Capture the cell that displays the provided text and extract its (x, y) central coordinate. 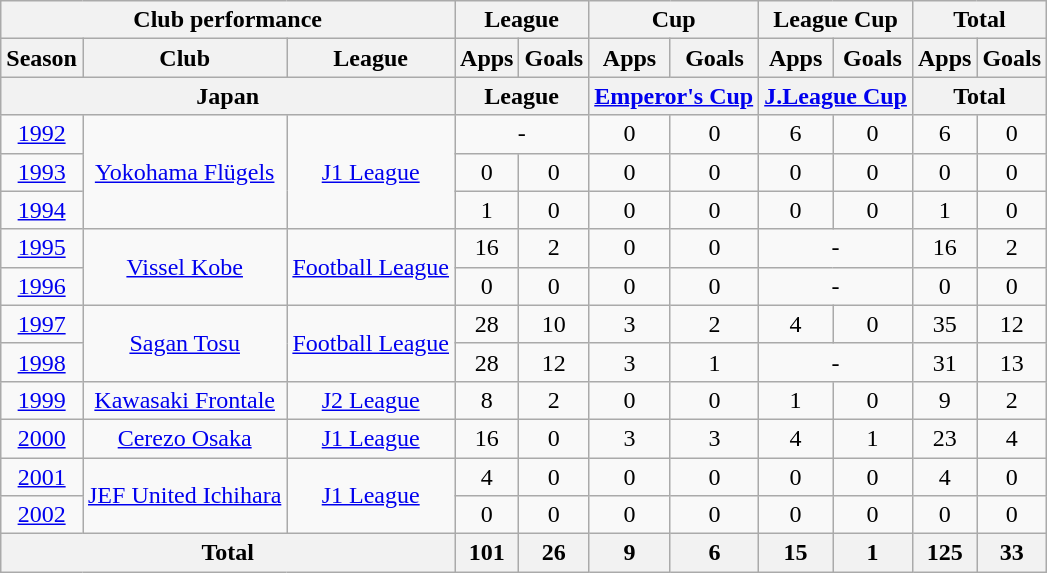
1998 (42, 362)
35 (944, 324)
31 (944, 362)
League Cup (836, 20)
Cerezo Osaka (184, 438)
8 (487, 400)
2002 (42, 515)
101 (487, 553)
10 (554, 324)
2001 (42, 477)
1997 (42, 324)
J.League Cup (836, 96)
Japan (228, 96)
15 (796, 553)
Season (42, 58)
Yokohama Flügels (184, 172)
2000 (42, 438)
Emperor's Cup (674, 96)
JEF United Ichihara (184, 496)
1994 (42, 210)
13 (1012, 362)
J2 League (371, 400)
Club (184, 58)
1993 (42, 172)
1992 (42, 134)
Club performance (228, 20)
33 (1012, 553)
Kawasaki Frontale (184, 400)
1999 (42, 400)
Cup (674, 20)
23 (944, 438)
Sagan Tosu (184, 343)
125 (944, 553)
26 (554, 553)
Vissel Kobe (184, 267)
1996 (42, 286)
1995 (42, 248)
